Provide the [x, y] coordinate of the cell's center where the given text is located.  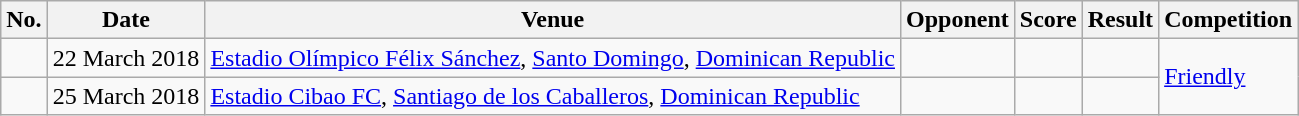
25 March 2018 [126, 96]
Opponent [957, 20]
Result [1120, 20]
Competition [1228, 20]
No. [24, 20]
Venue [553, 20]
Score [1048, 20]
Estadio Cibao FC, Santiago de los Caballeros, Dominican Republic [553, 96]
22 March 2018 [126, 58]
Estadio Olímpico Félix Sánchez, Santo Domingo, Dominican Republic [553, 58]
Date [126, 20]
Friendly [1228, 77]
